Determine the (x, y) coordinate at the center of the cell enclosing the given text.  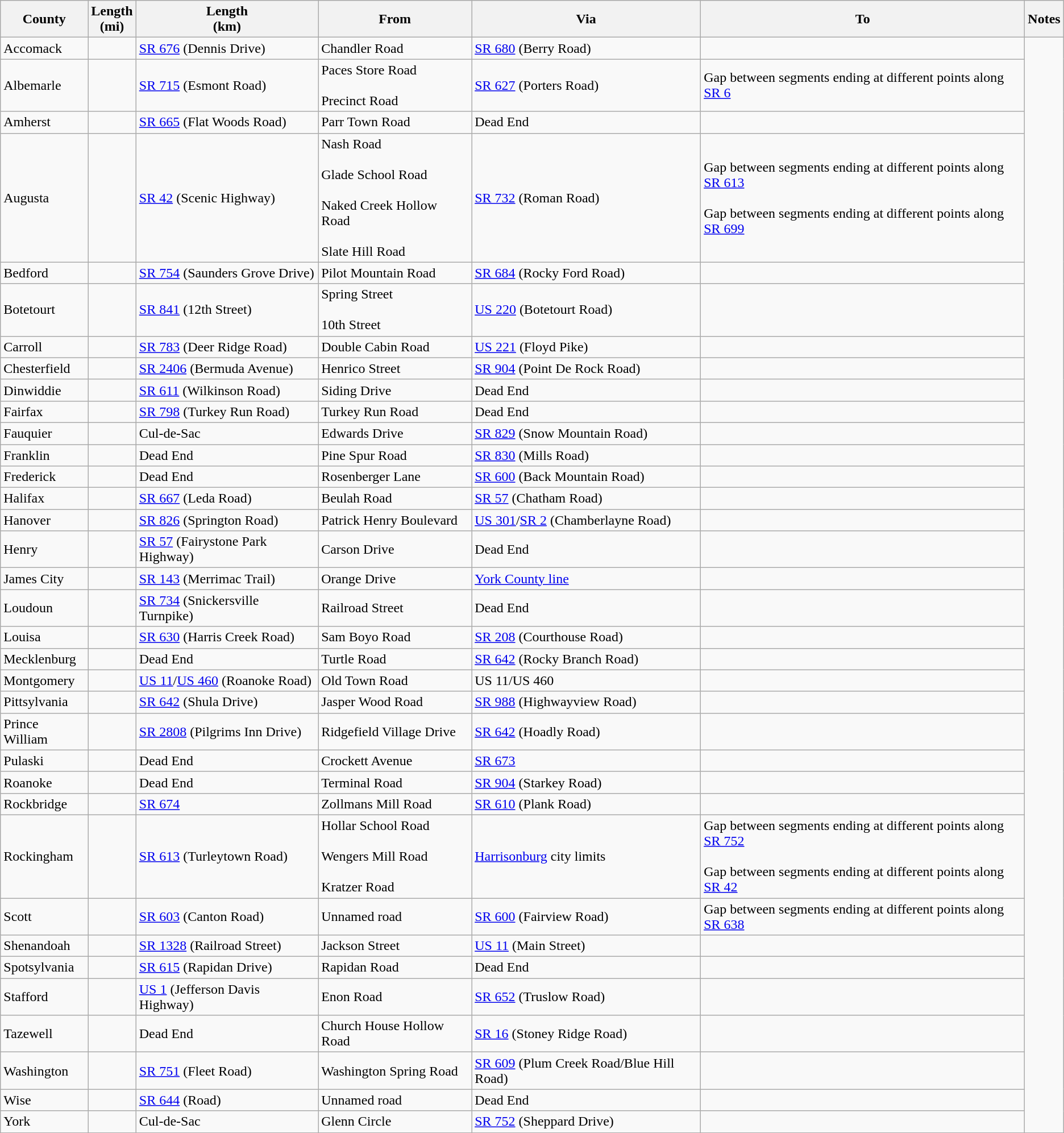
Dinwiddie (44, 390)
SR 754 (Saunders Grove Drive) (227, 273)
Notes (1044, 19)
SR 652 (Truslow Road) (587, 997)
Terminal Road (395, 782)
SR 830 (Mills Road) (587, 455)
Carroll (44, 347)
SR 2808 (Pilgrims Inn Drive) (227, 731)
Stafford (44, 997)
Augusta (44, 198)
SR 642 (Shula Drive) (227, 702)
York (44, 1122)
Chesterfield (44, 368)
SR 734 (Snickersville Turnpike) (227, 608)
Chandler Road (395, 48)
County (44, 19)
Pulaski (44, 761)
SR 600 (Fairview Road) (587, 916)
Old Town Road (395, 680)
SR 988 (Highwayview Road) (587, 702)
US 1 (Jefferson Davis Highway) (227, 997)
Gap between segments ending at different points along SR 613Gap between segments ending at different points along SR 699 (863, 198)
Orange Drive (395, 579)
Via (587, 19)
Gap between segments ending at different points along SR 638 (863, 916)
SR 783 (Deer Ridge Road) (227, 347)
SR 715 (Esmont Road) (227, 85)
Fauquier (44, 433)
Hanover (44, 520)
Scott (44, 916)
US 11/US 460 (587, 680)
Harrisonburg city limits (587, 856)
SR 673 (587, 761)
SR 143 (Merrimac Trail) (227, 579)
Pilot Mountain Road (395, 273)
Rapidan Road (395, 968)
Bedford (44, 273)
SR 610 (Plank Road) (587, 804)
York County line (587, 579)
US 11/US 460 (Roanoke Road) (227, 680)
Montgomery (44, 680)
SR 798 (Turkey Run Road) (227, 412)
Jackson Street (395, 946)
Washington Spring Road (395, 1071)
Turkey Run Road (395, 412)
Parr Town Road (395, 122)
SR 208 (Courthouse Road) (587, 637)
SR 627 (Porters Road) (587, 85)
Loudoun (44, 608)
Halifax (44, 499)
Prince William (44, 731)
Glenn Circle (395, 1122)
SR 2406 (Bermuda Avenue) (227, 368)
SR 665 (Flat Woods Road) (227, 122)
Zollmans Mill Road (395, 804)
Length(km) (227, 19)
SR 615 (Rapidan Drive) (227, 968)
SR 904 (Point De Rock Road) (587, 368)
Rockingham (44, 856)
Spotsylvania (44, 968)
Rockbridge (44, 804)
Louisa (44, 637)
Sam Boyo Road (395, 637)
SR 680 (Berry Road) (587, 48)
Siding Drive (395, 390)
Fairfax (44, 412)
Railroad Street (395, 608)
Length(mi) (112, 19)
Crockett Avenue (395, 761)
US 220 (Botetourt Road) (587, 310)
Carson Drive (395, 549)
US 11 (Main Street) (587, 946)
SR 841 (12th Street) (227, 310)
Henrico Street (395, 368)
To (863, 19)
Double Cabin Road (395, 347)
SR 611 (Wilkinson Road) (227, 390)
Wise (44, 1100)
Franklin (44, 455)
Pine Spur Road (395, 455)
SR 57 (Chatham Road) (587, 499)
Shenandoah (44, 946)
Botetourt (44, 310)
SR 642 (Hoadly Road) (587, 731)
SR 676 (Dennis Drive) (227, 48)
Hollar School RoadWengers Mill RoadKratzer Road (395, 856)
SR 667 (Leda Road) (227, 499)
Accomack (44, 48)
Tazewell (44, 1034)
Patrick Henry Boulevard (395, 520)
Enon Road (395, 997)
Washington (44, 1071)
James City (44, 579)
SR 16 (Stoney Ridge Road) (587, 1034)
Spring Street10th Street (395, 310)
Edwards Drive (395, 433)
Turtle Road (395, 659)
Nash RoadGlade School RoadNaked Creek Hollow RoadSlate Hill Road (395, 198)
Gap between segments ending at different points along SR 6 (863, 85)
SR 613 (Turleytown Road) (227, 856)
Church House Hollow Road (395, 1034)
Gap between segments ending at different points along SR 752Gap between segments ending at different points along SR 42 (863, 856)
SR 57 (Fairystone Park Highway) (227, 549)
SR 600 (Back Mountain Road) (587, 477)
Mecklenburg (44, 659)
SR 642 (Rocky Branch Road) (587, 659)
SR 644 (Road) (227, 1100)
SR 751 (Fleet Road) (227, 1071)
SR 732 (Roman Road) (587, 198)
Amherst (44, 122)
Frederick (44, 477)
SR 826 (Springton Road) (227, 520)
SR 829 (Snow Mountain Road) (587, 433)
SR 752 (Sheppard Drive) (587, 1122)
Pittsylvania (44, 702)
SR 42 (Scenic Highway) (227, 198)
SR 609 (Plum Creek Road/Blue Hill Road) (587, 1071)
From (395, 19)
SR 904 (Starkey Road) (587, 782)
Roanoke (44, 782)
SR 674 (227, 804)
Henry (44, 549)
Ridgefield Village Drive (395, 731)
SR 630 (Harris Creek Road) (227, 637)
SR 684 (Rocky Ford Road) (587, 273)
SR 1328 (Railroad Street) (227, 946)
Jasper Wood Road (395, 702)
US 221 (Floyd Pike) (587, 347)
Paces Store RoadPrecinct Road (395, 85)
US 301/SR 2 (Chamberlayne Road) (587, 520)
SR 603 (Canton Road) (227, 916)
Albemarle (44, 85)
Rosenberger Lane (395, 477)
Beulah Road (395, 499)
